Return the (x, y) coordinate for the center point of the cell that contains the specified text.  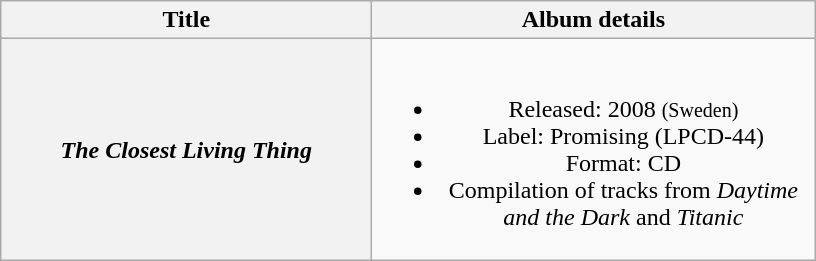
Album details (594, 20)
Title (186, 20)
Released: 2008 (Sweden)Label: Promising (LPCD-44)Format: CDCompilation of tracks from Daytime and the Dark and Titanic (594, 150)
The Closest Living Thing (186, 150)
